Pinpoint the cell where the given text exists, returning its (X, Y) midpoint coordinate. 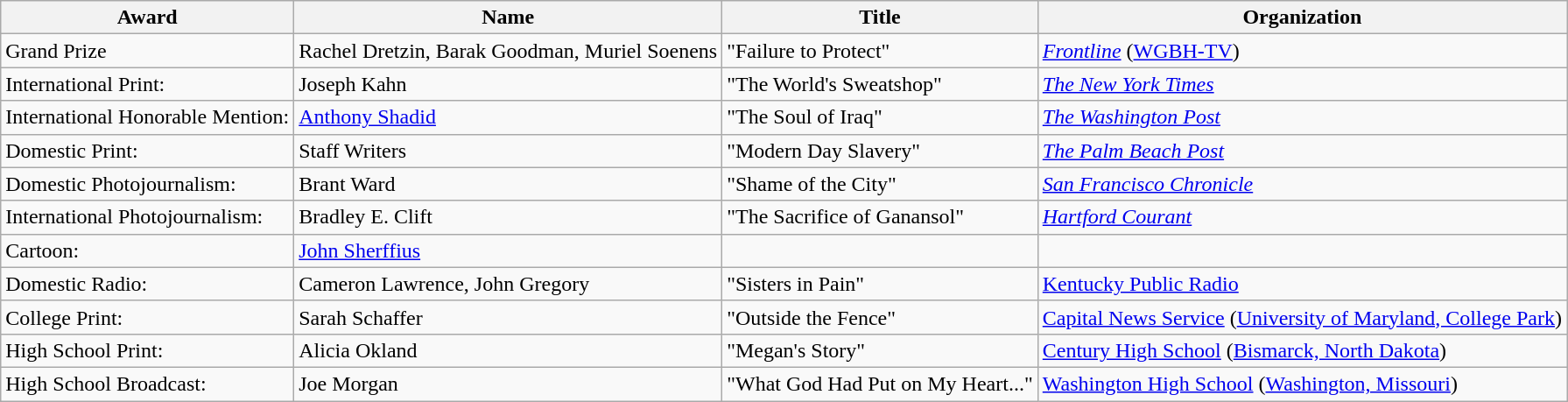
Staff Writers (508, 151)
Organization (1302, 18)
The Washington Post (1302, 117)
"Modern Day Slavery" (881, 151)
The Palm Beach Post (1302, 151)
Century High School (Bismarck, North Dakota) (1302, 350)
San Francisco Chronicle (1302, 184)
"What God Had Put on My Heart..." (881, 384)
The New York Times (1302, 84)
Washington High School (Washington, Missouri) (1302, 384)
Domestic Print: (147, 151)
John Sherffius (508, 250)
"The Sacrifice of Ganansol" (881, 217)
Grand Prize (147, 51)
"Shame of the City" (881, 184)
International Photojournalism: (147, 217)
High School Print: (147, 350)
Joseph Kahn (508, 84)
Alicia Okland (508, 350)
"Sisters in Pain" (881, 284)
International Honorable Mention: (147, 117)
Cartoon: (147, 250)
Cameron Lawrence, John Gregory (508, 284)
Capital News Service (University of Maryland, College Park) (1302, 317)
"Megan's Story" (881, 350)
Domestic Radio: (147, 284)
College Print: (147, 317)
Anthony Shadid (508, 117)
"Failure to Protect" (881, 51)
Award (147, 18)
Frontline (WGBH-TV) (1302, 51)
Joe Morgan (508, 384)
Sarah Schaffer (508, 317)
International Print: (147, 84)
Hartford Courant (1302, 217)
Brant Ward (508, 184)
Title (881, 18)
Rachel Dretzin, Barak Goodman, Muriel Soenens (508, 51)
"The Soul of Iraq" (881, 117)
Kentucky Public Radio (1302, 284)
Name (508, 18)
"Outside the Fence" (881, 317)
Domestic Photojournalism: (147, 184)
"The World's Sweatshop" (881, 84)
High School Broadcast: (147, 384)
Bradley E. Clift (508, 217)
